Capture the cell that displays the provided text and extract its [x, y] central coordinate. 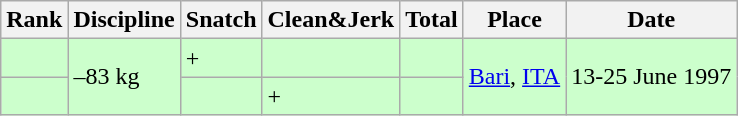
Rank [34, 20]
–83 kg [124, 77]
Total [432, 20]
Date [652, 20]
Bari, ITA [514, 77]
13-25 June 1997 [652, 77]
Place [514, 20]
Discipline [124, 20]
Clean&Jerk [331, 20]
Snatch [221, 20]
